Extract the [x, y] coordinate from the center of the cell holding the provided text.  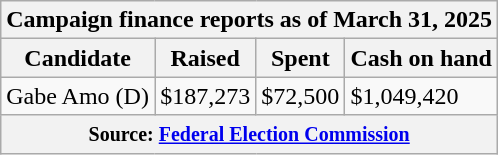
Candidate [78, 58]
$72,500 [300, 96]
Cash on hand [422, 58]
Gabe Amo (D) [78, 96]
Raised [206, 58]
Source: Federal Election Commission [250, 134]
$187,273 [206, 96]
$1,049,420 [422, 96]
Campaign finance reports as of March 31, 2025 [250, 20]
Spent [300, 58]
